Find where the given text appears and provide that cell's center as (x, y) coordinate. 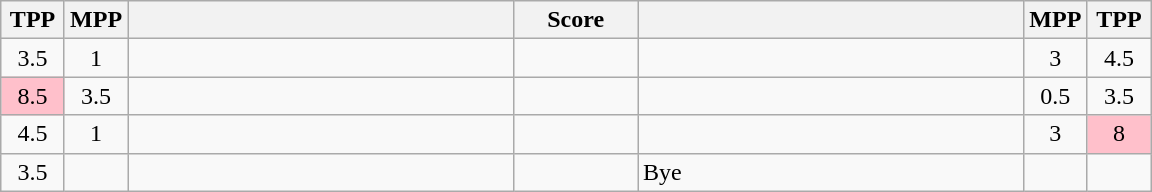
8 (1119, 134)
8.5 (33, 96)
Score (576, 20)
0.5 (1056, 96)
Bye (831, 172)
